Scan for the cell matching the given text and deliver its [x, y] coordinate at center. 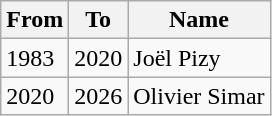
2026 [98, 96]
Joël Pizy [199, 58]
Olivier Simar [199, 96]
Name [199, 20]
From [35, 20]
To [98, 20]
1983 [35, 58]
